Extract the (X, Y) coordinate from the center of the cell holding the provided text.  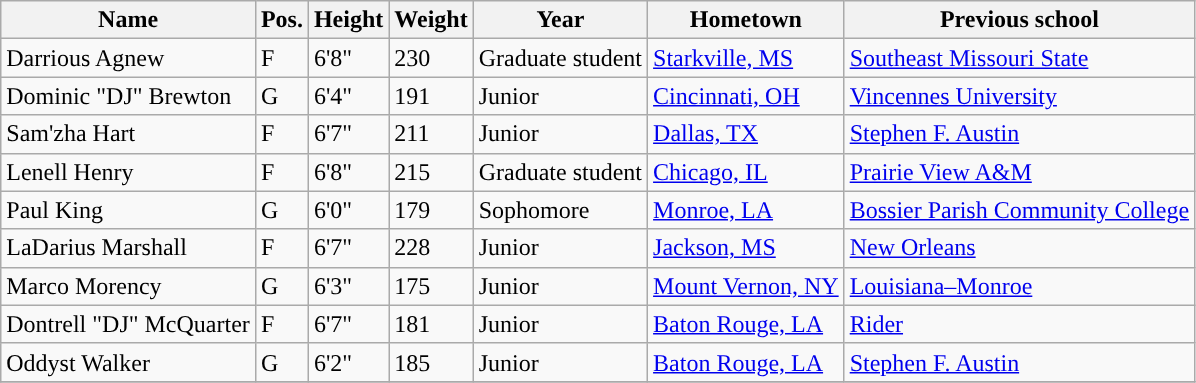
Starkville, MS (746, 58)
New Orleans (1019, 248)
LaDarius Marshall (128, 248)
Previous school (1019, 20)
Dallas, TX (746, 134)
Rider (1019, 324)
228 (431, 248)
Darrious Agnew (128, 58)
Oddyst Walker (128, 362)
Bossier Parish Community College (1019, 210)
Mount Vernon, NY (746, 286)
179 (431, 210)
Prairie View A&M (1019, 172)
Pos. (282, 20)
Vincennes University (1019, 96)
215 (431, 172)
Marco Morency (128, 286)
Dontrell "DJ" McQuarter (128, 324)
Southeast Missouri State (1019, 58)
230 (431, 58)
191 (431, 96)
Weight (431, 20)
Year (560, 20)
Paul King (128, 210)
Lenell Henry (128, 172)
211 (431, 134)
Sam'zha Hart (128, 134)
6'3" (348, 286)
Hometown (746, 20)
6'2" (348, 362)
Cincinnati, OH (746, 96)
Name (128, 20)
Jackson, MS (746, 248)
181 (431, 324)
175 (431, 286)
Sophomore (560, 210)
Monroe, LA (746, 210)
Louisiana–Monroe (1019, 286)
185 (431, 362)
6'0" (348, 210)
6'4" (348, 96)
Dominic "DJ" Brewton (128, 96)
Height (348, 20)
Chicago, IL (746, 172)
